Search for the cell housing the specified text and yield its [X, Y] center coordinate. 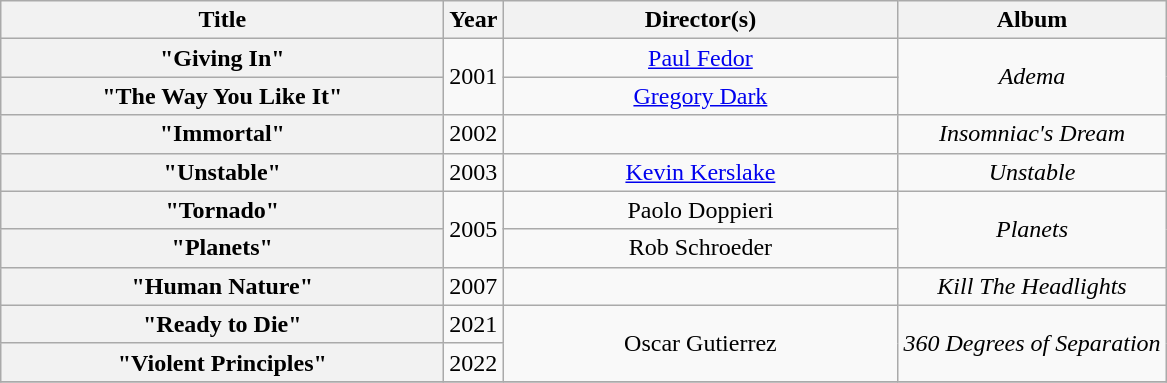
"Immortal" [222, 134]
Kevin Kerslake [700, 172]
Paolo Doppieri [700, 210]
"The Way You Like It" [222, 96]
2002 [474, 134]
"Human Nature" [222, 286]
"Tornado" [222, 210]
Oscar Gutierrez [700, 343]
Rob Schroeder [700, 248]
"Giving In" [222, 58]
Insomniac's Dream [1032, 134]
Title [222, 20]
"Unstable" [222, 172]
2003 [474, 172]
Adema [1032, 77]
Director(s) [700, 20]
Paul Fedor [700, 58]
2022 [474, 362]
Unstable [1032, 172]
"Planets" [222, 248]
2005 [474, 229]
Kill The Headlights [1032, 286]
2007 [474, 286]
Year [474, 20]
2021 [474, 324]
Album [1032, 20]
"Violent Principles" [222, 362]
Planets [1032, 229]
2001 [474, 77]
"Ready to Die" [222, 324]
360 Degrees of Separation [1032, 343]
Gregory Dark [700, 96]
